Extract the [x, y] coordinate from the center of the cell holding the provided text.  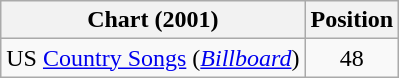
48 [352, 58]
Position [352, 20]
US Country Songs (Billboard) [153, 58]
Chart (2001) [153, 20]
